Scan for the cell matching the given text and deliver its (x, y) coordinate at center. 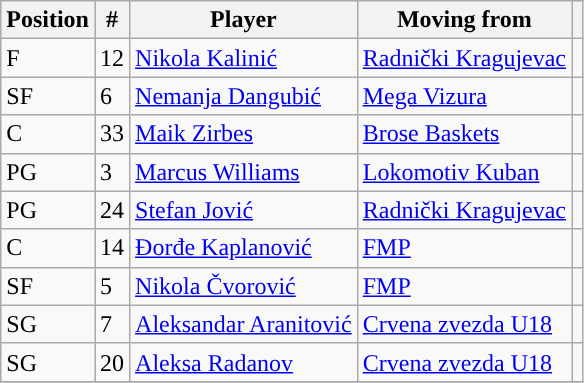
Moving from (464, 20)
Brose Baskets (464, 134)
Marcus Williams (244, 172)
Nikola Čvorović (244, 286)
Maik Zirbes (244, 134)
Aleksandar Aranitović (244, 324)
5 (112, 286)
3 (112, 172)
Aleksa Radanov (244, 362)
Player (244, 20)
Lokomotiv Kuban (464, 172)
24 (112, 210)
Stefan Jović (244, 210)
# (112, 20)
Nikola Kalinić (244, 58)
6 (112, 96)
F (48, 58)
Nemanja Dangubić (244, 96)
Đorđe Kaplanović (244, 248)
14 (112, 248)
7 (112, 324)
20 (112, 362)
Mega Vizura (464, 96)
12 (112, 58)
33 (112, 134)
Position (48, 20)
